Output the [x, y] coordinate of the center of the cell containing the given text.  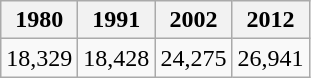
18,329 [40, 58]
18,428 [116, 58]
2002 [194, 20]
1980 [40, 20]
2012 [270, 20]
1991 [116, 20]
24,275 [194, 58]
26,941 [270, 58]
